Output the (X, Y) coordinate of the center of the cell containing the given text.  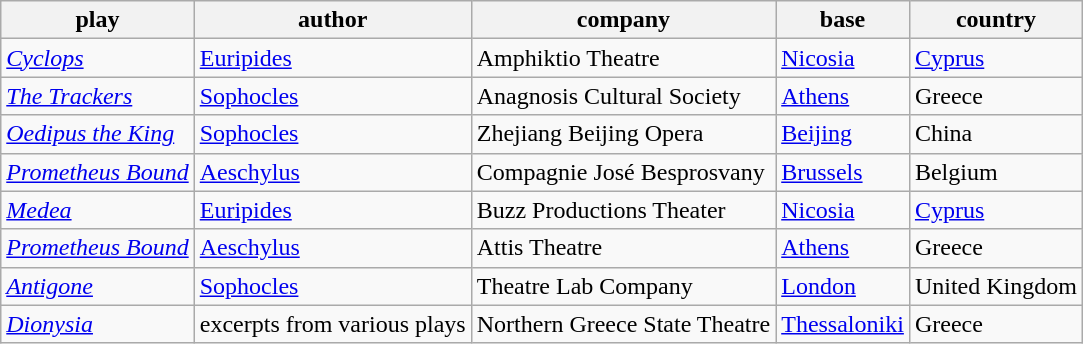
Amphiktio Theatre (623, 58)
play (98, 20)
Cyclops (98, 58)
United Kingdom (996, 286)
author (332, 20)
Dionysia (98, 324)
Northern Greece State Theatre (623, 324)
Theatre Lab Company (623, 286)
Belgium (996, 172)
Beijing (843, 134)
Buzz Productions Theater (623, 210)
London (843, 286)
Brussels (843, 172)
China (996, 134)
Medea (98, 210)
base (843, 20)
Thessaloniki (843, 324)
Compagnie José Besprosvany (623, 172)
The Trackers (98, 96)
Zhejiang Beijing Opera (623, 134)
Oedipus the King (98, 134)
Anagnosis Cultural Society (623, 96)
company (623, 20)
excerpts from various plays (332, 324)
Attis Theatre (623, 248)
Antigone (98, 286)
country (996, 20)
